Locate the cell with the specified text and output its (X, Y) center coordinate. 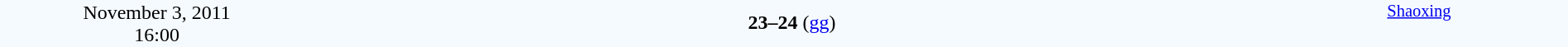
Shaoxing (1419, 23)
23–24 (gg) (791, 22)
November 3, 201116:00 (157, 23)
